For the text-containing cell, return its midpoint in (x, y) coordinate format. 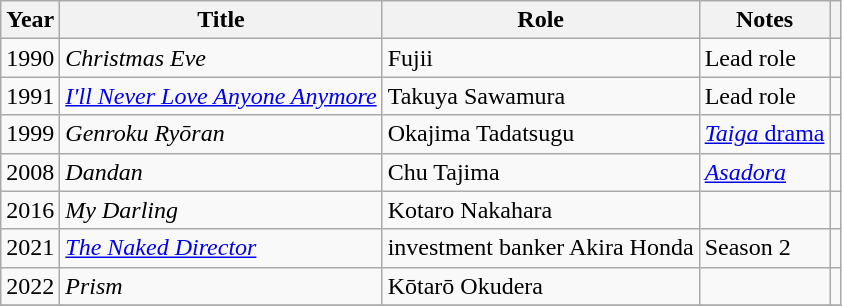
Christmas Eve (221, 58)
Year (30, 20)
2008 (30, 172)
1991 (30, 96)
Season 2 (764, 248)
The Naked Director (221, 248)
Notes (764, 20)
Taiga drama (764, 134)
Genroku Ryōran (221, 134)
investment banker Akira Honda (540, 248)
Chu Tajima (540, 172)
1990 (30, 58)
I'll Never Love Anyone Anymore (221, 96)
Takuya Sawamura (540, 96)
Okajima Tadatsugu (540, 134)
2022 (30, 286)
Title (221, 20)
2016 (30, 210)
Role (540, 20)
Fujii (540, 58)
My Darling (221, 210)
1999 (30, 134)
Dandan (221, 172)
Kotaro Nakahara (540, 210)
Kōtarō Okudera (540, 286)
2021 (30, 248)
Asadora (764, 172)
Prism (221, 286)
